Pinpoint the cell where the given text exists, returning its (x, y) midpoint coordinate. 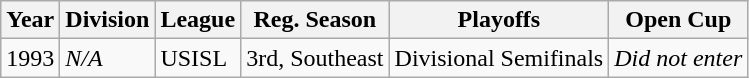
Did not enter (678, 58)
1993 (30, 58)
Year (30, 20)
N/A (108, 58)
Divisional Semifinals (499, 58)
Division (108, 20)
USISL (198, 58)
Open Cup (678, 20)
Reg. Season (315, 20)
Playoffs (499, 20)
League (198, 20)
3rd, Southeast (315, 58)
